Detect which cell encompasses the target text, then output its [X, Y] center coordinate. 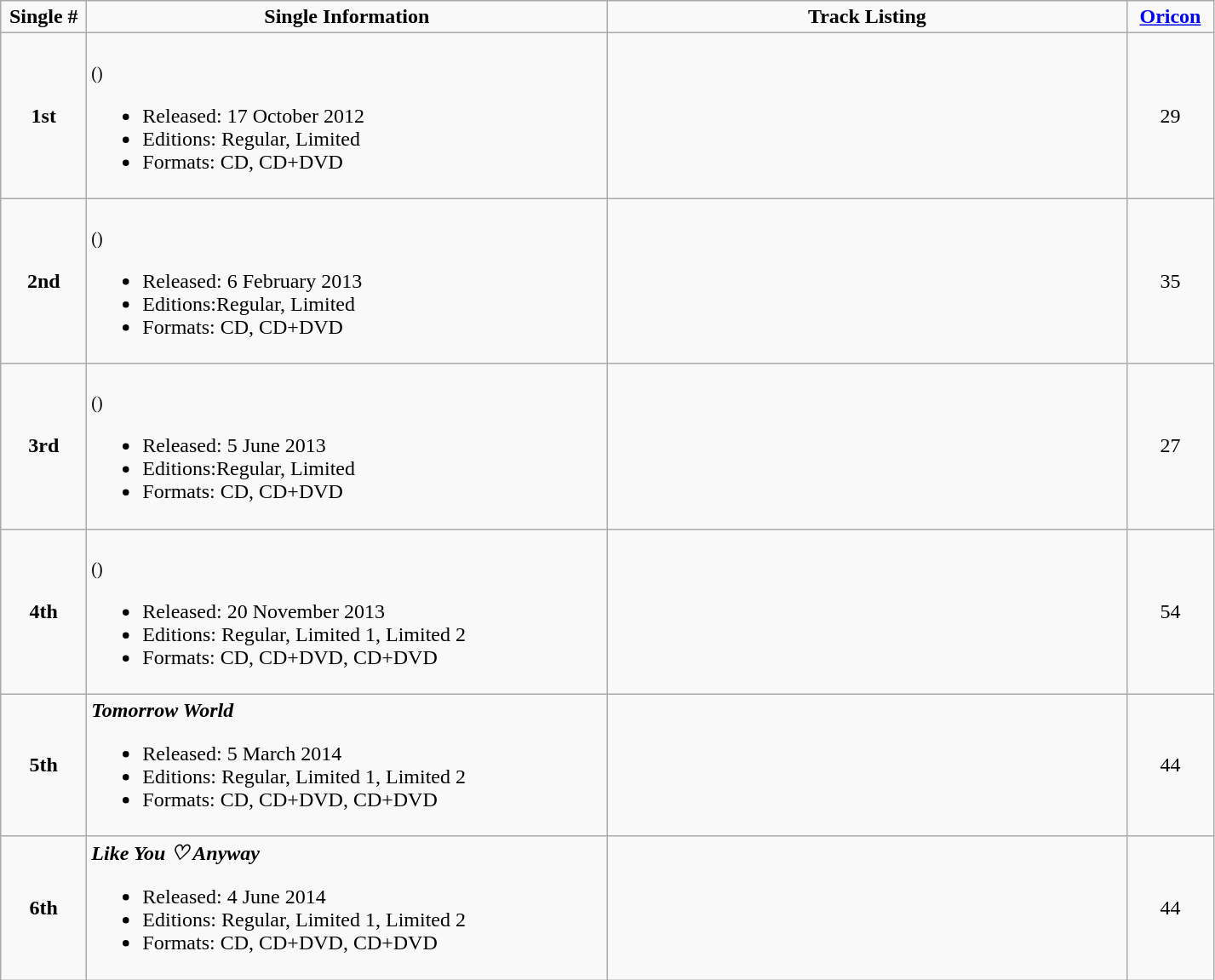
()Released: 17 October 2012Editions: Regular, LimitedFormats: CD, CD+DVD [347, 116]
3rd [44, 446]
()Released: 6 February 2013Editions:Regular, LimitedFormats: CD, CD+DVD [347, 281]
Single # [44, 17]
5th [44, 765]
Track Listing [867, 17]
35 [1170, 281]
Oricon [1170, 17]
2nd [44, 281]
27 [1170, 446]
()Released: 20 November 2013Editions: Regular, Limited 1, Limited 2Formats: CD, CD+DVD, CD+DVD [347, 611]
54 [1170, 611]
Tomorrow WorldReleased: 5 March 2014Editions: Regular, Limited 1, Limited 2Formats: CD, CD+DVD, CD+DVD [347, 765]
Like You ♡ AnywayReleased: 4 June 2014Editions: Regular, Limited 1, Limited 2Formats: CD, CD+DVD, CD+DVD [347, 908]
4th [44, 611]
Single Information [347, 17]
1st [44, 116]
6th [44, 908]
()Released: 5 June 2013Editions:Regular, LimitedFormats: CD, CD+DVD [347, 446]
29 [1170, 116]
